For the text-containing cell, return its midpoint in (X, Y) coordinate format. 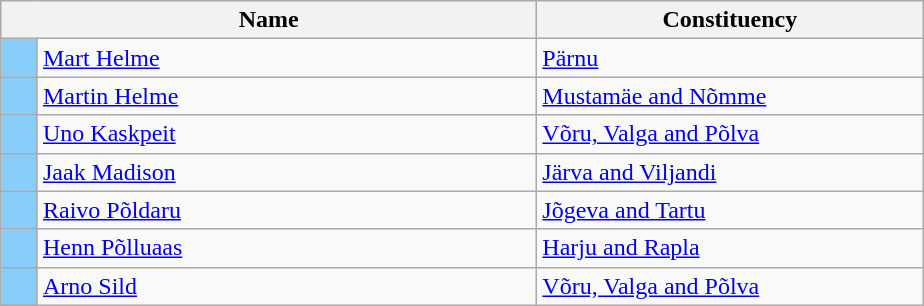
Uno Kaskpeit (286, 134)
Mart Helme (286, 58)
Henn Põlluaas (286, 248)
Raivo Põldaru (286, 210)
Mustamäe and Nõmme (730, 96)
Pärnu (730, 58)
Name (269, 20)
Jõgeva and Tartu (730, 210)
Arno Sild (286, 286)
Martin Helme (286, 96)
Constituency (730, 20)
Jaak Madison (286, 172)
Harju and Rapla (730, 248)
Järva and Viljandi (730, 172)
